Locate the cell with the specified text and output its (x, y) center coordinate. 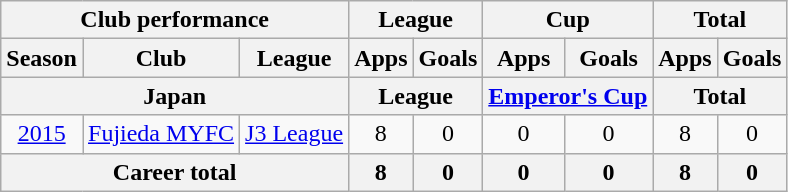
Emperor's Cup (568, 96)
Club (160, 58)
Fujieda MYFC (160, 134)
Cup (568, 20)
Season (42, 58)
Career total (175, 172)
J3 League (294, 134)
Club performance (175, 20)
2015 (42, 134)
Japan (175, 96)
